Scan for the cell matching the given text and deliver its (x, y) coordinate at center. 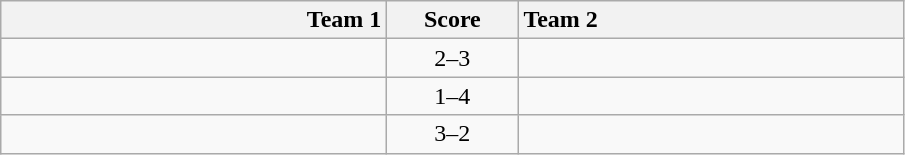
Team 1 (194, 20)
2–3 (452, 58)
Score (452, 20)
1–4 (452, 96)
3–2 (452, 134)
Team 2 (711, 20)
